Return (X, Y) of the center of cell containing provided text 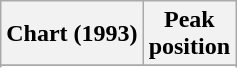
Peakposition (189, 34)
Chart (1993) (72, 34)
